Search for the cell housing the specified text and yield its (x, y) center coordinate. 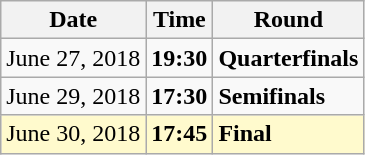
June 27, 2018 (74, 58)
Final (288, 134)
17:30 (180, 96)
June 30, 2018 (74, 134)
17:45 (180, 134)
Semifinals (288, 96)
Date (74, 20)
Round (288, 20)
19:30 (180, 58)
Time (180, 20)
June 29, 2018 (74, 96)
Quarterfinals (288, 58)
